Extract the (X, Y) coordinate from the center of the cell holding the provided text.  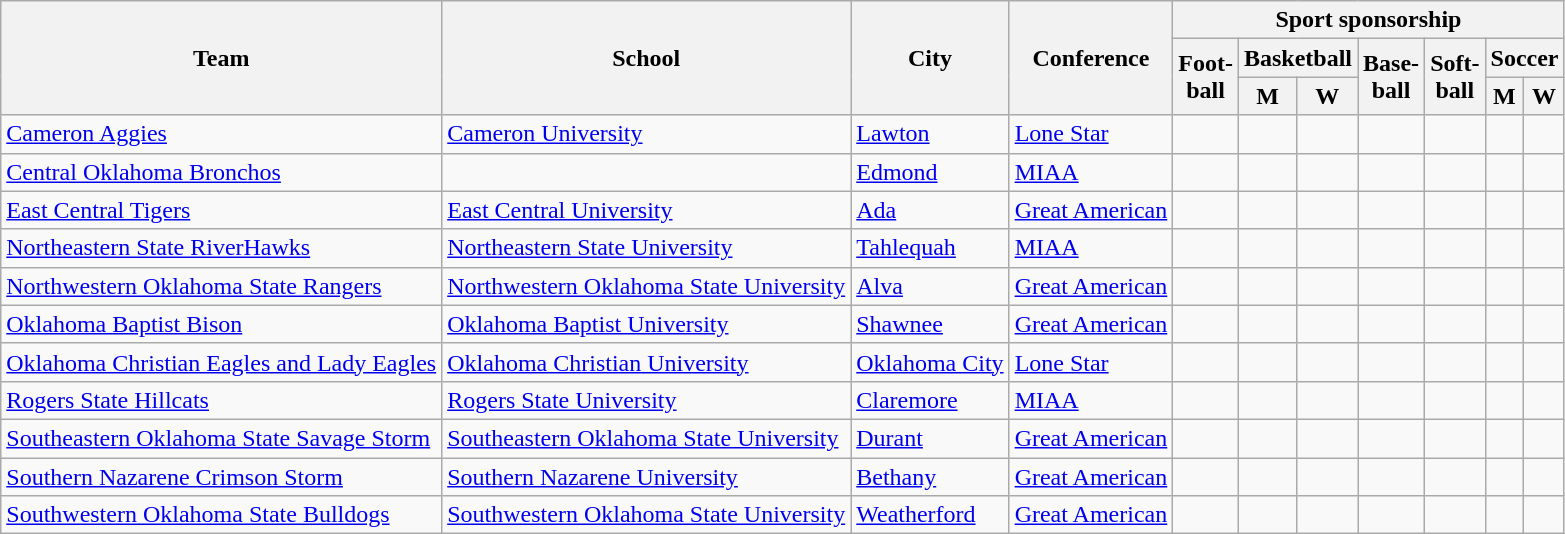
Soccer (1524, 58)
Oklahoma Baptist Bison (222, 324)
Base-ball (1392, 77)
Northeastern State University (646, 248)
Weatherford (930, 515)
Edmond (930, 172)
Oklahoma Christian University (646, 362)
Rogers State University (646, 400)
Cameron University (646, 134)
Basketball (1298, 58)
Lawton (930, 134)
East Central Tigers (222, 210)
Durant (930, 438)
Rogers State Hillcats (222, 400)
Northeastern State RiverHawks (222, 248)
Southeastern Oklahoma State Savage Storm (222, 438)
School (646, 58)
Claremore (930, 400)
Soft-ball (1455, 77)
Bethany (930, 477)
Oklahoma Christian Eagles and Lady Eagles (222, 362)
Oklahoma City (930, 362)
Southwestern Oklahoma State University (646, 515)
Central Oklahoma Bronchos (222, 172)
Northwestern Oklahoma State University (646, 286)
Ada (930, 210)
Oklahoma Baptist University (646, 324)
Team (222, 58)
Alva (930, 286)
Southeastern Oklahoma State University (646, 438)
Foot-ball (1206, 77)
Southwestern Oklahoma State Bulldogs (222, 515)
City (930, 58)
Northwestern Oklahoma State Rangers (222, 286)
Shawnee (930, 324)
Southern Nazarene Crimson Storm (222, 477)
Sport sponsorship (1368, 20)
Conference (1091, 58)
Cameron Aggies (222, 134)
Southern Nazarene University (646, 477)
Tahlequah (930, 248)
East Central University (646, 210)
